Return [X, Y] of the center of cell containing provided text 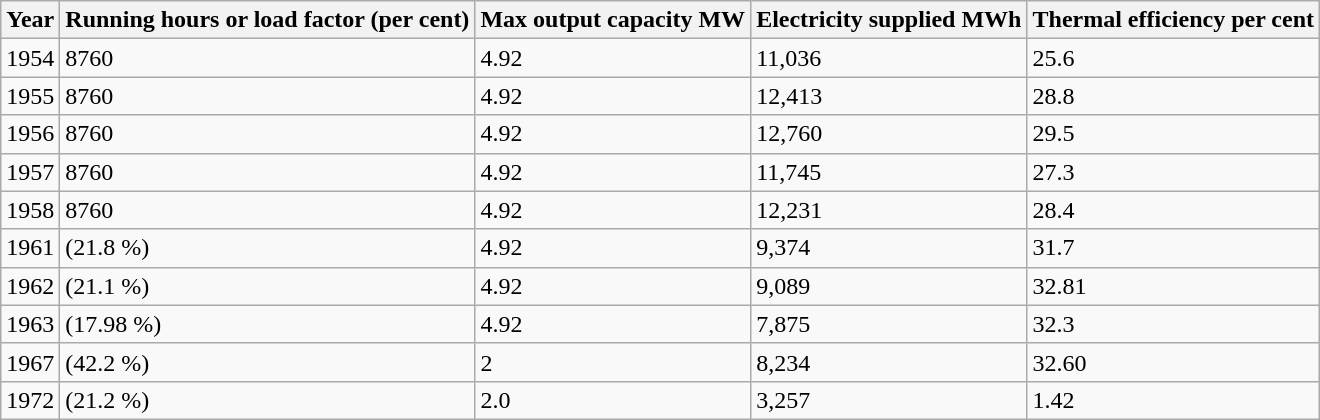
1957 [30, 172]
1958 [30, 210]
(21.8 %) [268, 248]
1955 [30, 96]
1967 [30, 362]
1972 [30, 400]
1963 [30, 324]
11,036 [889, 58]
Running hours or load factor (per cent) [268, 20]
3,257 [889, 400]
(42.2 %) [268, 362]
1962 [30, 286]
9,374 [889, 248]
1961 [30, 248]
28.8 [1174, 96]
29.5 [1174, 134]
Electricity supplied MWh [889, 20]
(21.1 %) [268, 286]
Max output capacity MW [613, 20]
7,875 [889, 324]
Year [30, 20]
32.3 [1174, 324]
2.0 [613, 400]
25.6 [1174, 58]
2 [613, 362]
(21.2 %) [268, 400]
1.42 [1174, 400]
28.4 [1174, 210]
1956 [30, 134]
27.3 [1174, 172]
32.81 [1174, 286]
12,231 [889, 210]
32.60 [1174, 362]
11,745 [889, 172]
31.7 [1174, 248]
8,234 [889, 362]
12,413 [889, 96]
12,760 [889, 134]
1954 [30, 58]
9,089 [889, 286]
Thermal efficiency per cent [1174, 20]
(17.98 %) [268, 324]
